Detect which cell encompasses the target text, then output its [X, Y] center coordinate. 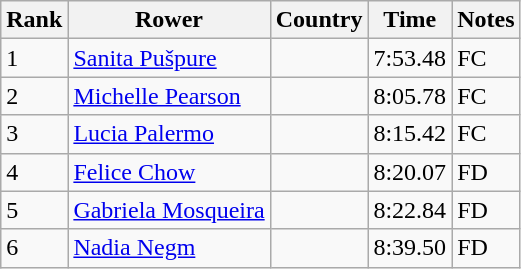
8:20.07 [410, 172]
8:15.42 [410, 134]
Notes [486, 20]
8:05.78 [410, 96]
6 [34, 248]
5 [34, 210]
Felice Chow [169, 172]
Gabriela Mosqueira [169, 210]
Rank [34, 20]
Country [319, 20]
7:53.48 [410, 58]
8:22.84 [410, 210]
Nadia Negm [169, 248]
8:39.50 [410, 248]
3 [34, 134]
2 [34, 96]
Sanita Pušpure [169, 58]
Lucia Palermo [169, 134]
1 [34, 58]
Michelle Pearson [169, 96]
4 [34, 172]
Time [410, 20]
Rower [169, 20]
